Detect which cell encompasses the target text, then output its (x, y) center coordinate. 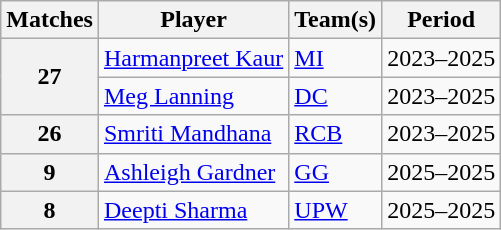
UPW (336, 210)
9 (50, 172)
MI (336, 58)
GG (336, 172)
Period (442, 20)
26 (50, 134)
Ashleigh Gardner (193, 172)
Smriti Mandhana (193, 134)
Player (193, 20)
Meg Lanning (193, 96)
8 (50, 210)
Harmanpreet Kaur (193, 58)
DC (336, 96)
Deepti Sharma (193, 210)
Matches (50, 20)
27 (50, 77)
Team(s) (336, 20)
RCB (336, 134)
